Pinpoint the cell where the given text exists, returning its [x, y] midpoint coordinate. 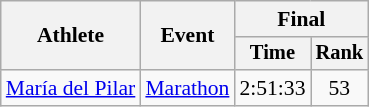
2:51:33 [272, 88]
María del Pilar [71, 88]
Rank [340, 54]
Event [187, 36]
53 [340, 88]
Marathon [187, 88]
Final [301, 19]
Time [272, 54]
Athlete [71, 36]
